Extract the (x, y) coordinate from the center of the cell holding the provided text.  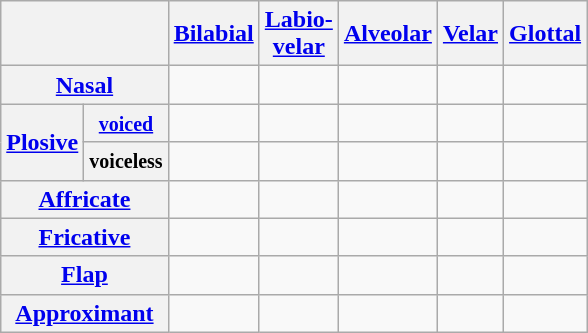
Flap (84, 275)
Labio-velar (298, 34)
Approximant (84, 313)
Bilabial (214, 34)
Plosive (42, 142)
Glottal (546, 34)
Affricate (84, 199)
voiceless (126, 161)
voiced (126, 123)
Velar (470, 34)
Alveolar (388, 34)
Fricative (84, 237)
Nasal (84, 85)
